Capture the cell that displays the provided text and extract its (x, y) central coordinate. 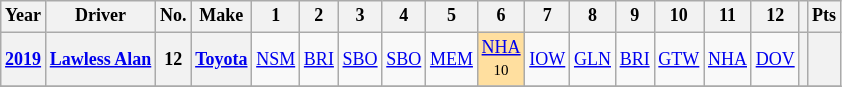
6 (501, 16)
Year (24, 16)
GTW (679, 59)
NHA10 (501, 59)
Toyota (222, 59)
4 (404, 16)
GLN (593, 59)
10 (679, 16)
NHA (728, 59)
NSM (276, 59)
2019 (24, 59)
Pts (824, 16)
5 (452, 16)
3 (360, 16)
Make (222, 16)
7 (548, 16)
Driver (100, 16)
2 (320, 16)
11 (728, 16)
8 (593, 16)
IOW (548, 59)
No. (174, 16)
Lawless Alan (100, 59)
MEM (452, 59)
9 (634, 16)
1 (276, 16)
DOV (775, 59)
